For the text-containing cell, return its midpoint in [x, y] coordinate format. 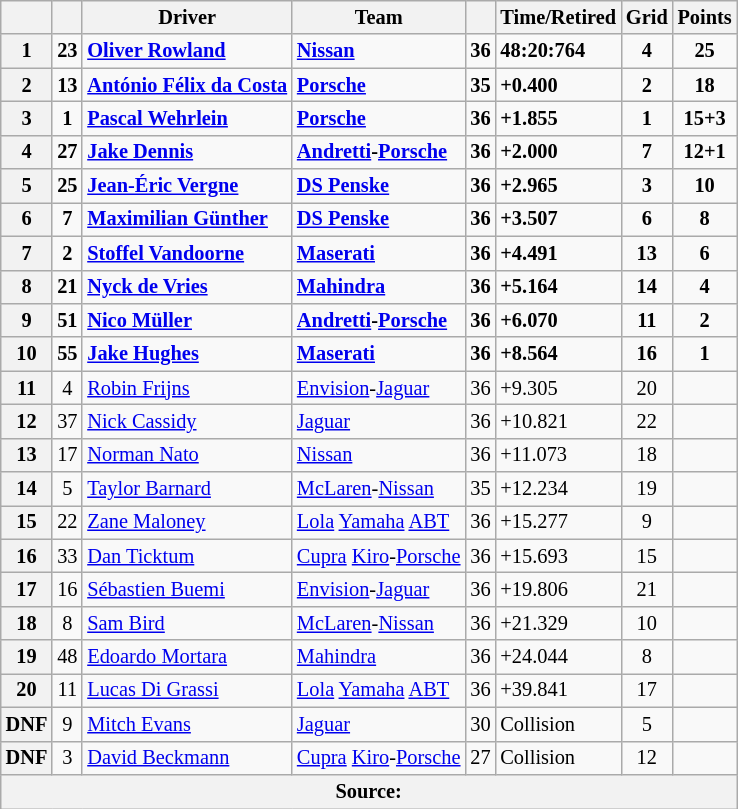
Oliver Rowland [187, 51]
Points [705, 17]
+19.806 [558, 589]
15+3 [705, 118]
+0.400 [558, 85]
Jean-Éric Vergne [187, 186]
+5.164 [558, 287]
Lucas Di Grassi [187, 690]
Driver [187, 17]
23 [67, 51]
Source: [369, 791]
33 [67, 556]
+24.044 [558, 657]
+3.507 [558, 219]
David Beckmann [187, 758]
Time/Retired [558, 17]
+12.234 [558, 489]
Robin Frijns [187, 388]
Zane Maloney [187, 522]
Pascal Wehrlein [187, 118]
Edoardo Mortara [187, 657]
48:20:764 [558, 51]
30 [480, 724]
37 [67, 421]
+15.693 [558, 556]
+2.965 [558, 186]
+11.073 [558, 455]
55 [67, 354]
Dan Ticktum [187, 556]
Maximilian Günther [187, 219]
+4.491 [558, 253]
Norman Nato [187, 455]
António Félix da Costa [187, 85]
Jake Hughes [187, 354]
Mitch Evans [187, 724]
48 [67, 657]
Grid [647, 17]
Sam Bird [187, 623]
51 [67, 320]
Nick Cassidy [187, 421]
Nico Müller [187, 320]
+10.821 [558, 421]
Jake Dennis [187, 152]
+8.564 [558, 354]
12+1 [705, 152]
Stoffel Vandoorne [187, 253]
+2.000 [558, 152]
+9.305 [558, 388]
+1.855 [558, 118]
+21.329 [558, 623]
+39.841 [558, 690]
Nyck de Vries [187, 287]
+15.277 [558, 522]
+6.070 [558, 320]
Team [378, 17]
Sébastien Buemi [187, 589]
Taylor Barnard [187, 489]
